Output the (X, Y) coordinate of the center of the cell containing the given text.  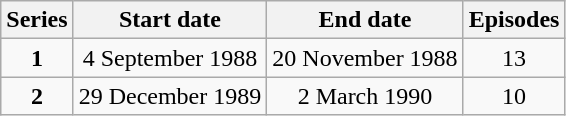
2 March 1990 (365, 96)
Start date (170, 20)
29 December 1989 (170, 96)
Episodes (514, 20)
4 September 1988 (170, 58)
End date (365, 20)
1 (37, 58)
2 (37, 96)
10 (514, 96)
13 (514, 58)
20 November 1988 (365, 58)
Series (37, 20)
